Return the [X, Y] coordinate for the center point of the cell that contains the specified text.  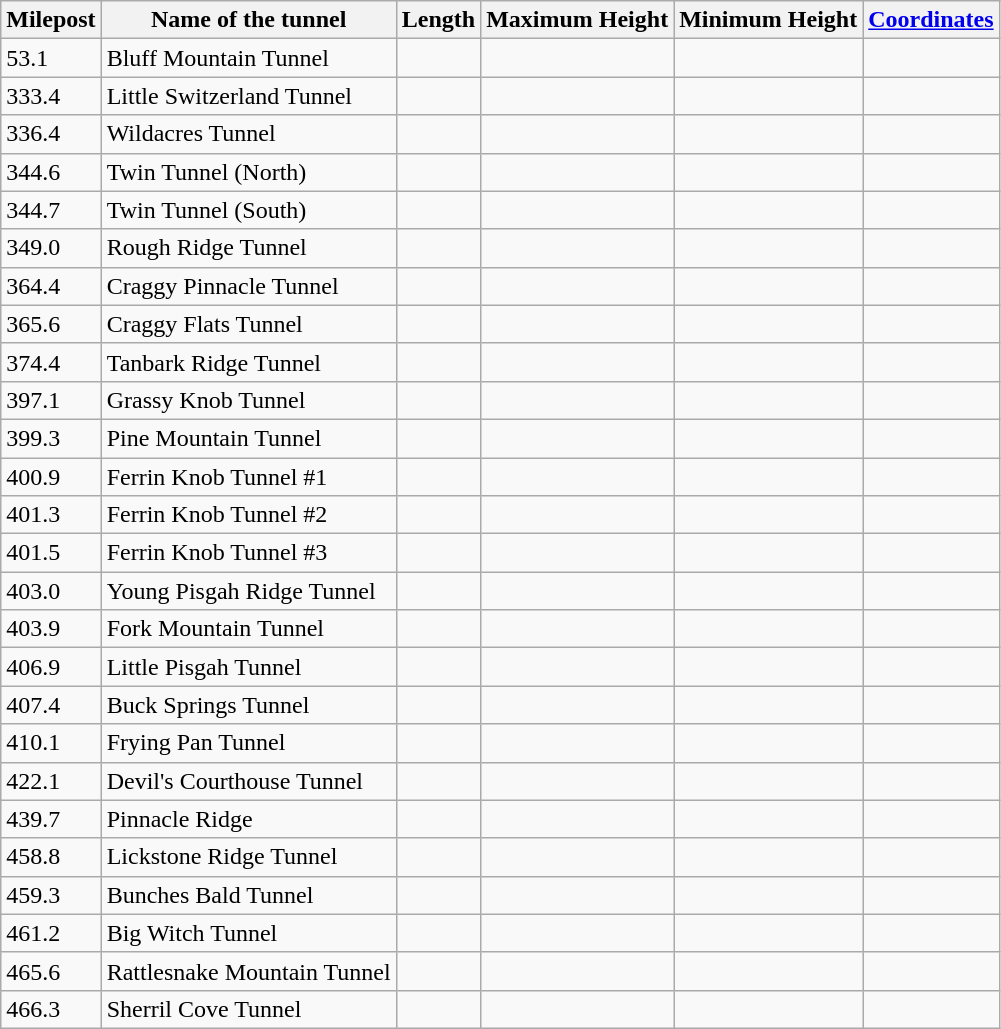
407.4 [51, 705]
Craggy Pinnacle Tunnel [248, 286]
Ferrin Knob Tunnel #2 [248, 515]
365.6 [51, 324]
397.1 [51, 400]
Minimum Height [768, 20]
Craggy Flats Tunnel [248, 324]
53.1 [51, 58]
Grassy Knob Tunnel [248, 400]
Maximum Height [578, 20]
Wildacres Tunnel [248, 134]
364.4 [51, 286]
333.4 [51, 96]
401.3 [51, 515]
Lickstone Ridge Tunnel [248, 857]
Little Pisgah Tunnel [248, 667]
403.0 [51, 591]
Sherril Cove Tunnel [248, 1009]
461.2 [51, 933]
349.0 [51, 248]
374.4 [51, 362]
Rattlesnake Mountain Tunnel [248, 971]
336.4 [51, 134]
Twin Tunnel (North) [248, 172]
344.7 [51, 210]
Coordinates [931, 20]
Fork Mountain Tunnel [248, 629]
401.5 [51, 553]
410.1 [51, 743]
399.3 [51, 438]
Frying Pan Tunnel [248, 743]
Name of the tunnel [248, 20]
Little Switzerland Tunnel [248, 96]
422.1 [51, 781]
439.7 [51, 819]
Tanbark Ridge Tunnel [248, 362]
Twin Tunnel (South) [248, 210]
400.9 [51, 477]
459.3 [51, 895]
Young Pisgah Ridge Tunnel [248, 591]
Ferrin Knob Tunnel #3 [248, 553]
Ferrin Knob Tunnel #1 [248, 477]
Pinnacle Ridge [248, 819]
Big Witch Tunnel [248, 933]
Buck Springs Tunnel [248, 705]
Length [438, 20]
Bluff Mountain Tunnel [248, 58]
Milepost [51, 20]
406.9 [51, 667]
Pine Mountain Tunnel [248, 438]
403.9 [51, 629]
Bunches Bald Tunnel [248, 895]
Devil's Courthouse Tunnel [248, 781]
465.6 [51, 971]
458.8 [51, 857]
344.6 [51, 172]
466.3 [51, 1009]
Rough Ridge Tunnel [248, 248]
